Capture the cell that displays the provided text and extract its (X, Y) central coordinate. 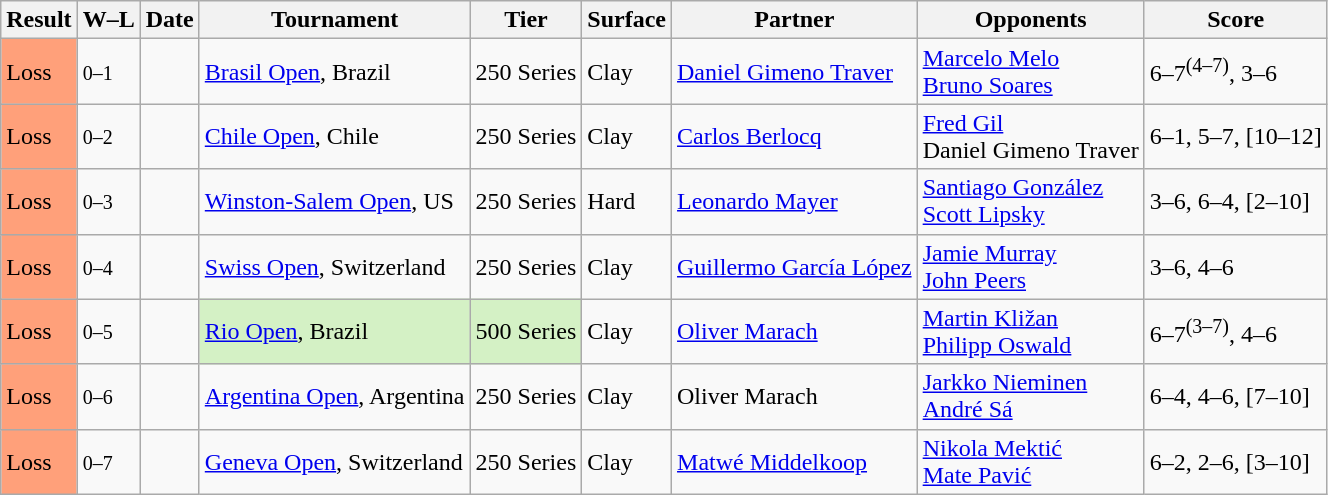
Winston-Salem Open, US (334, 202)
Carlos Berlocq (795, 136)
0–1 (108, 72)
Tier (526, 20)
6–1, 5–7, [10–12] (1236, 136)
Date (170, 20)
Nikola Mektić Mate Pavić (1030, 462)
Surface (627, 20)
Opponents (1030, 20)
Argentina Open, Argentina (334, 396)
Rio Open, Brazil (334, 332)
6–7(4–7), 3–6 (1236, 72)
0–4 (108, 266)
Geneva Open, Switzerland (334, 462)
Guillermo García López (795, 266)
6–7(3–7), 4–6 (1236, 332)
Daniel Gimeno Traver (795, 72)
3–6, 6–4, [2–10] (1236, 202)
Jarkko Nieminen André Sá (1030, 396)
0–7 (108, 462)
Matwé Middelkoop (795, 462)
Marcelo Melo Bruno Soares (1030, 72)
6–2, 2–6, [3–10] (1236, 462)
0–6 (108, 396)
Chile Open, Chile (334, 136)
Swiss Open, Switzerland (334, 266)
Santiago González Scott Lipsky (1030, 202)
Tournament (334, 20)
Hard (627, 202)
Martin Kližan Philipp Oswald (1030, 332)
Partner (795, 20)
Brasil Open, Brazil (334, 72)
500 Series (526, 332)
Score (1236, 20)
Jamie Murray John Peers (1030, 266)
6–4, 4–6, [7–10] (1236, 396)
0–3 (108, 202)
0–5 (108, 332)
3–6, 4–6 (1236, 266)
Result (39, 20)
Fred Gil Daniel Gimeno Traver (1030, 136)
Leonardo Mayer (795, 202)
0–2 (108, 136)
W–L (108, 20)
